Return the (X, Y) coordinate for the center point of the cell that contains the specified text.  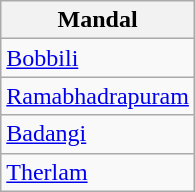
Bobbili (98, 58)
Mandal (98, 20)
Therlam (98, 172)
Ramabhadrapuram (98, 96)
Badangi (98, 134)
